Scan for the cell matching the given text and deliver its (X, Y) coordinate at center. 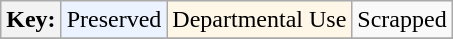
Key: (31, 20)
Scrapped (402, 20)
Preserved (114, 20)
Departmental Use (260, 20)
